Return the [x, y] coordinate for the center point of the cell that contains the specified text.  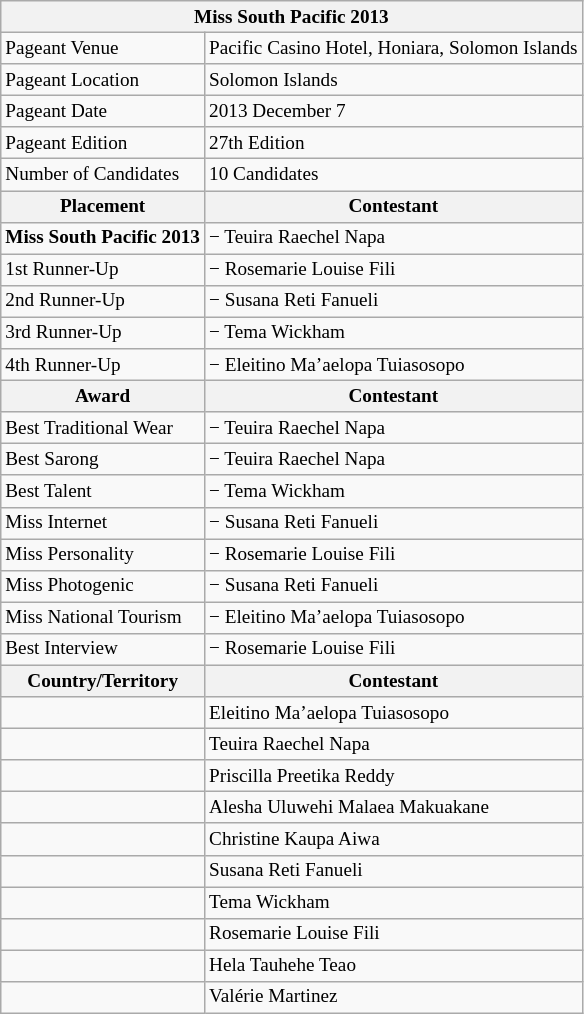
Hela Tauhehe Teao [394, 966]
Pacific Casino Hotel, Honiara, Solomon Islands [394, 48]
Rosemarie Louise Fili [394, 934]
Priscilla Preetika Reddy [394, 776]
Susana Reti Fanueli [394, 871]
Tema Wickham [394, 902]
Alesha Uluwehi Malaea Makuakane [394, 808]
Pageant Edition [103, 143]
Miss Personality [103, 554]
Pageant Location [103, 80]
Teuira Raechel Napa [394, 744]
Award [103, 396]
1st Runner-Up [103, 270]
Pageant Date [103, 111]
4th Runner-Up [103, 365]
27th Edition [394, 143]
Pageant Venue [103, 48]
Valérie Martinez [394, 997]
Country/Territory [103, 681]
Best Traditional Wear [103, 428]
3rd Runner-Up [103, 333]
Number of Candidates [103, 175]
Eleitino Ma’aelopa Tuiasosopo [394, 713]
2013 December 7 [394, 111]
Solomon Islands [394, 80]
Miss Internet [103, 523]
Christine Kaupa Aiwa [394, 839]
Miss National Tourism [103, 618]
10 Candidates [394, 175]
Best Sarong [103, 460]
2nd Runner-Up [103, 301]
Miss Photogenic [103, 586]
Best Interview [103, 649]
Best Talent [103, 491]
Placement [103, 206]
